From the cell containing the given text, extract its center point as [x, y] coordinate. 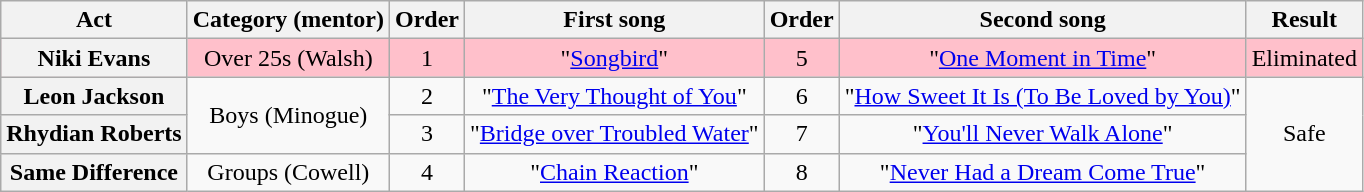
1 [426, 58]
3 [426, 134]
Category (mentor) [288, 20]
"One Moment in Time" [1042, 58]
Eliminated [1304, 58]
2 [426, 96]
Same Difference [94, 172]
6 [802, 96]
"Never Had a Dream Come True" [1042, 172]
Over 25s (Walsh) [288, 58]
"Songbird" [615, 58]
Result [1304, 20]
Safe [1304, 134]
Boys (Minogue) [288, 115]
Leon Jackson [94, 96]
"The Very Thought of You" [615, 96]
4 [426, 172]
5 [802, 58]
"Chain Reaction" [615, 172]
Groups (Cowell) [288, 172]
7 [802, 134]
8 [802, 172]
"How Sweet It Is (To Be Loved by You)" [1042, 96]
Act [94, 20]
Second song [1042, 20]
"You'll Never Walk Alone" [1042, 134]
First song [615, 20]
Rhydian Roberts [94, 134]
"Bridge over Troubled Water" [615, 134]
Niki Evans [94, 58]
